Return (x, y) of the center of cell containing provided text 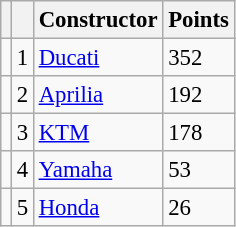
Ducati (98, 58)
Points (198, 20)
352 (198, 58)
53 (198, 170)
2 (22, 95)
192 (198, 95)
26 (198, 208)
Yamaha (98, 170)
Constructor (98, 20)
4 (22, 170)
KTM (98, 133)
Aprilia (98, 95)
178 (198, 133)
1 (22, 58)
Honda (98, 208)
3 (22, 133)
5 (22, 208)
